Find where the given text appears and provide that cell's center as (X, Y) coordinate. 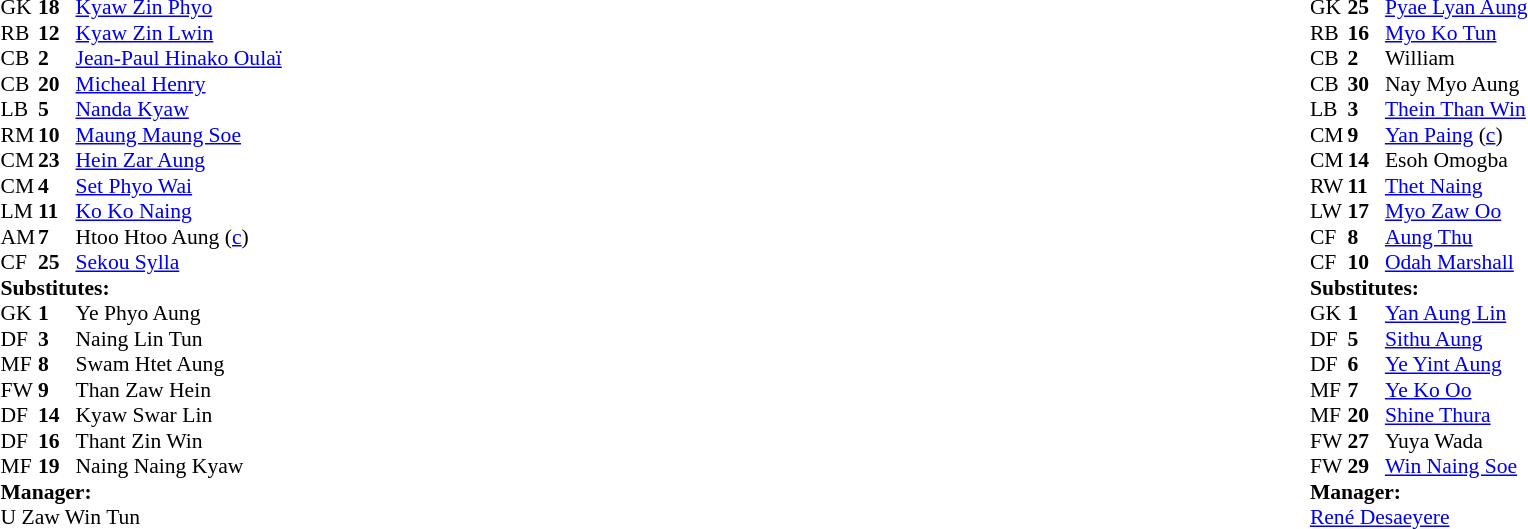
Yan Aung Lin (1456, 313)
Kyaw Zin Lwin (179, 33)
Htoo Htoo Aung (c) (179, 237)
RW (1329, 186)
Myo Ko Tun (1456, 33)
Nanda Kyaw (179, 109)
Esoh Omogba (1456, 161)
29 (1366, 467)
Thet Naing (1456, 186)
Aung Thu (1456, 237)
25 (57, 263)
Kyaw Swar Lin (179, 415)
17 (1366, 211)
Jean-Paul Hinako Oulaï (179, 59)
27 (1366, 441)
AM (19, 237)
Win Naing Soe (1456, 467)
Myo Zaw Oo (1456, 211)
Ko Ko Naing (179, 211)
Micheal Henry (179, 84)
Yuya Wada (1456, 441)
23 (57, 161)
William (1456, 59)
Odah Marshall (1456, 263)
Sithu Aung (1456, 339)
Maung Maung Soe (179, 135)
6 (1366, 365)
RM (19, 135)
LW (1329, 211)
Ye Ko Oo (1456, 390)
4 (57, 186)
Shine Thura (1456, 415)
30 (1366, 84)
Ye Phyo Aung (179, 313)
12 (57, 33)
Swam Htet Aung (179, 365)
Hein Zar Aung (179, 161)
Thein Than Win (1456, 109)
Thant Zin Win (179, 441)
Sekou Sylla (179, 263)
Set Phyo Wai (179, 186)
Naing Lin Tun (179, 339)
Naing Naing Kyaw (179, 467)
Than Zaw Hein (179, 390)
Nay Myo Aung (1456, 84)
LM (19, 211)
Yan Paing (c) (1456, 135)
Ye Yint Aung (1456, 365)
19 (57, 467)
